Provide the (x, y) coordinate of the cell's center where the given text is located.  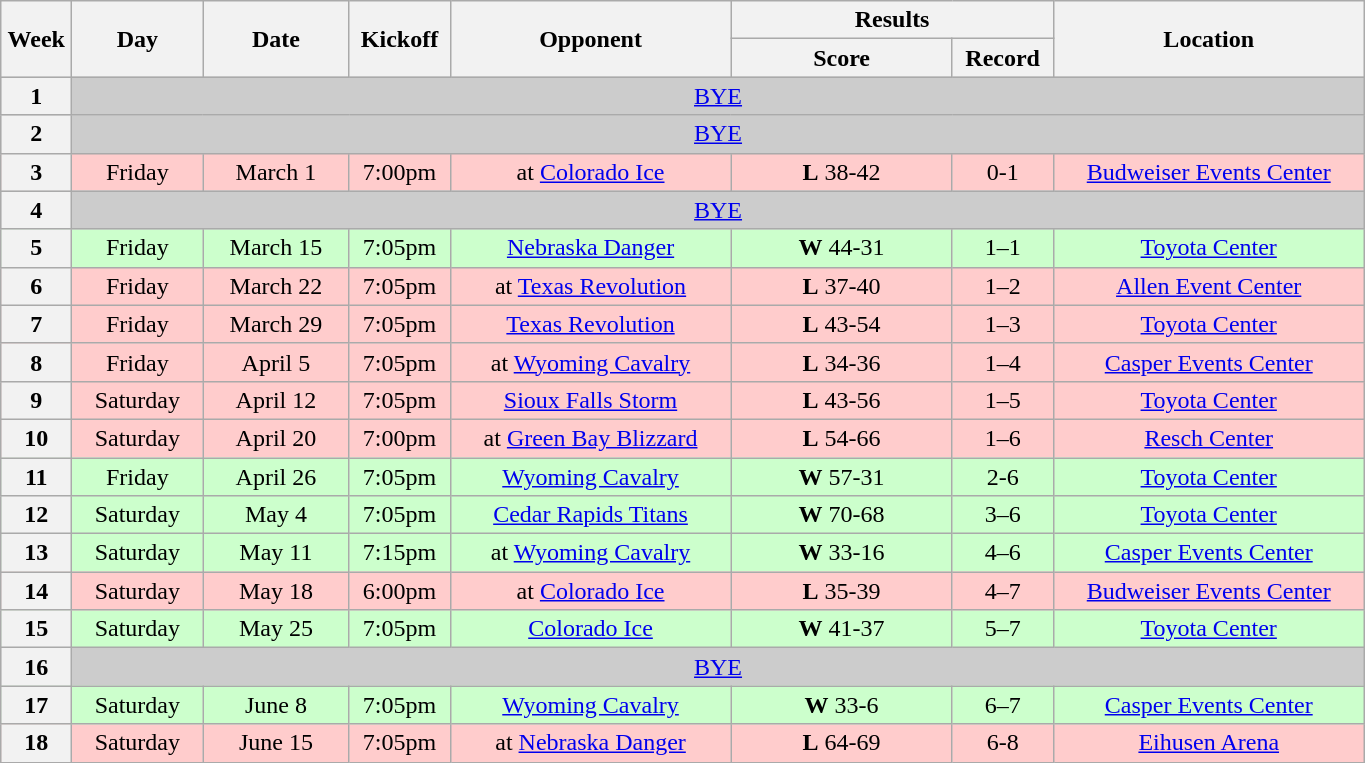
Colorado Ice (590, 629)
Score (842, 58)
Opponent (590, 39)
Kickoff (400, 39)
11 (36, 477)
1 (36, 96)
2-6 (1002, 477)
Location (1208, 39)
Date (276, 39)
May 11 (276, 553)
6 (36, 286)
16 (36, 667)
L 38-42 (842, 172)
7 (36, 324)
3–6 (1002, 515)
Eihusen Arena (1208, 743)
L 34-36 (842, 362)
L 54-66 (842, 438)
Texas Revolution (590, 324)
at Green Bay Blizzard (590, 438)
W 33-16 (842, 553)
April 20 (276, 438)
L 35-39 (842, 591)
4–7 (1002, 591)
1–3 (1002, 324)
3 (36, 172)
1–5 (1002, 400)
Resch Center (1208, 438)
15 (36, 629)
L 43-56 (842, 400)
17 (36, 705)
April 26 (276, 477)
6-8 (1002, 743)
L 64-69 (842, 743)
Week (36, 39)
2 (36, 134)
March 22 (276, 286)
Results (892, 20)
Sioux Falls Storm (590, 400)
May 4 (276, 515)
June 8 (276, 705)
W 33-6 (842, 705)
May 18 (276, 591)
12 (36, 515)
March 1 (276, 172)
5 (36, 248)
7:15pm (400, 553)
4–6 (1002, 553)
Day (138, 39)
Nebraska Danger (590, 248)
at Texas Revolution (590, 286)
Allen Event Center (1208, 286)
April 12 (276, 400)
W 41-37 (842, 629)
May 25 (276, 629)
13 (36, 553)
0-1 (1002, 172)
W 44-31 (842, 248)
at Nebraska Danger (590, 743)
W 70-68 (842, 515)
8 (36, 362)
L 43-54 (842, 324)
March 15 (276, 248)
1–6 (1002, 438)
1–1 (1002, 248)
14 (36, 591)
June 15 (276, 743)
10 (36, 438)
Record (1002, 58)
March 29 (276, 324)
6:00pm (400, 591)
L 37-40 (842, 286)
1–4 (1002, 362)
4 (36, 210)
18 (36, 743)
Cedar Rapids Titans (590, 515)
5–7 (1002, 629)
April 5 (276, 362)
9 (36, 400)
6–7 (1002, 705)
1–2 (1002, 286)
W 57-31 (842, 477)
